Locate the cell with the specified text and output its (X, Y) center coordinate. 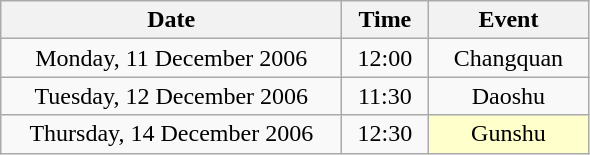
Thursday, 14 December 2006 (172, 134)
Daoshu (508, 96)
Changquan (508, 58)
Time (385, 20)
Gunshu (508, 134)
11:30 (385, 96)
Tuesday, 12 December 2006 (172, 96)
Monday, 11 December 2006 (172, 58)
12:00 (385, 58)
Date (172, 20)
12:30 (385, 134)
Event (508, 20)
